Find where the given text appears and provide that cell's center as [x, y] coordinate. 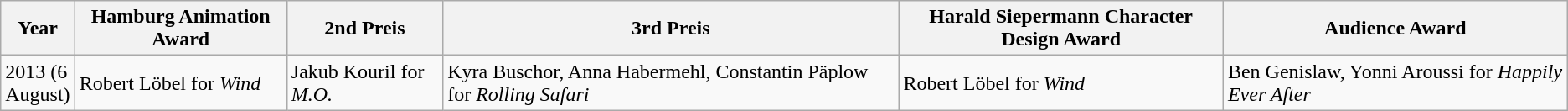
Jakub Kouril for M.O. [364, 82]
2nd Preis [364, 29]
2013 (6 August) [38, 82]
Year [38, 29]
Audience Award [1395, 29]
3rd Preis [671, 29]
Hamburg Animation Award [181, 29]
Ben Genislaw, Yonni Aroussi for Happily Ever After [1395, 82]
Harald Siepermann Character Design Award [1060, 29]
Kyra Buschor, Anna Habermehl, Constantin Päplow for Rolling Safari [671, 82]
